Extract the [X, Y] coordinate from the center of the cell holding the provided text.  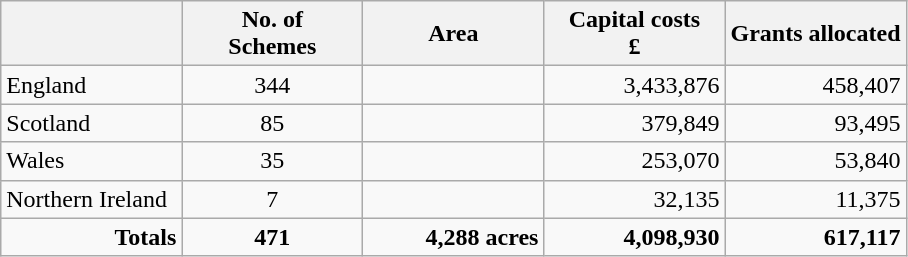
93,495 [816, 123]
Area [454, 34]
11,375 [816, 199]
Northern Ireland [92, 199]
4,288 acres [454, 237]
Totals [92, 237]
379,849 [634, 123]
Grants allocated [816, 34]
35 [272, 161]
617,117 [816, 237]
England [92, 85]
4,098,930 [634, 237]
85 [272, 123]
458,407 [816, 85]
Wales [92, 161]
253,070 [634, 161]
471 [272, 237]
32,135 [634, 199]
3,433,876 [634, 85]
7 [272, 199]
344 [272, 85]
Capital costs£ [634, 34]
No. ofSchemes [272, 34]
53,840 [816, 161]
Scotland [92, 123]
